For the text-containing cell, return its midpoint in [x, y] coordinate format. 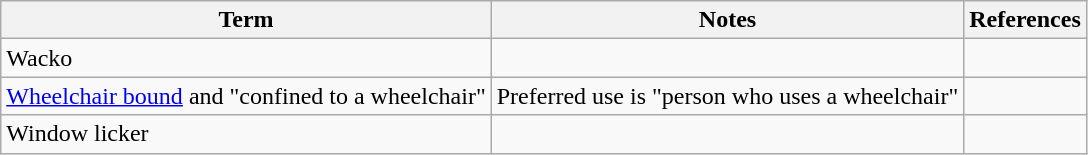
Wacko [246, 58]
Term [246, 20]
Preferred use is "person who uses a wheelchair" [727, 96]
References [1026, 20]
Wheelchair bound and "confined to a wheelchair" [246, 96]
Window licker [246, 134]
Notes [727, 20]
